Find where the given text appears and provide that cell's center as [x, y] coordinate. 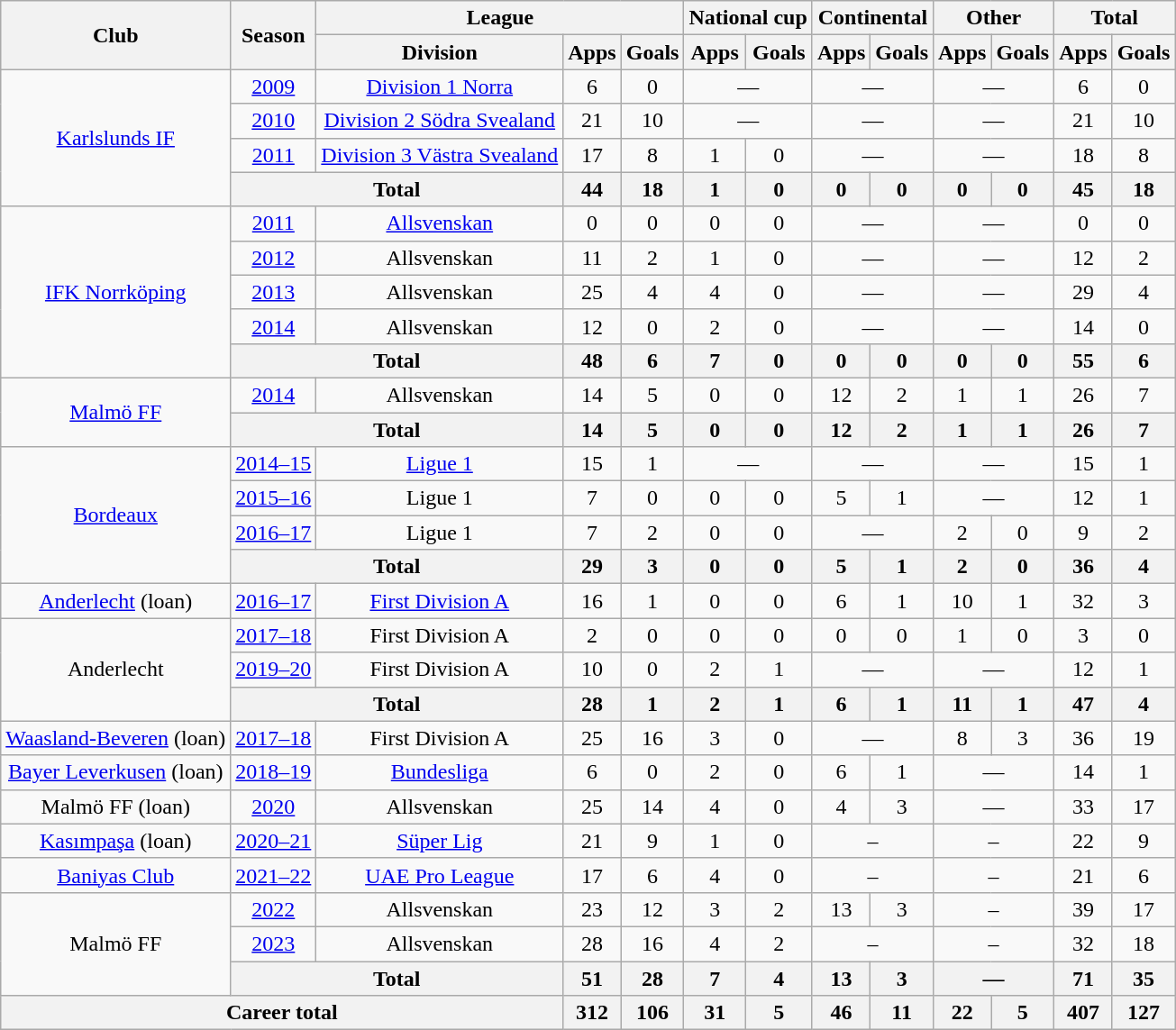
Malmö FF (loan) [115, 807]
407 [1083, 1013]
2014–15 [274, 464]
2018–19 [274, 772]
Other [994, 18]
Baniyas Club [115, 875]
51 [592, 978]
2023 [274, 943]
2022 [274, 909]
2021–22 [274, 875]
Season [274, 35]
National cup [748, 18]
Waasland-Beveren (loan) [115, 738]
Bundesliga [440, 772]
2012 [274, 258]
Division 3 Västra Svealand [440, 155]
2009 [274, 87]
2015–16 [274, 498]
45 [1083, 189]
Anderlecht [115, 670]
Division 1 Norra [440, 87]
106 [652, 1013]
55 [1083, 360]
19 [1144, 738]
League [500, 18]
Karlslunds IF [115, 138]
Anderlecht (loan) [115, 601]
127 [1144, 1013]
Continental [872, 18]
Club [115, 35]
Kasımpaşa (loan) [115, 841]
2013 [274, 292]
Bayer Leverkusen (loan) [115, 772]
Bordeaux [115, 515]
46 [841, 1013]
31 [715, 1013]
Career total [282, 1013]
Division 2 Södra Svealand [440, 121]
Süper Lig [440, 841]
2010 [274, 121]
35 [1144, 978]
47 [1083, 704]
33 [1083, 807]
39 [1083, 909]
2019–20 [274, 670]
UAE Pro League [440, 875]
48 [592, 360]
2020 [274, 807]
2020–21 [274, 841]
IFK Norrköping [115, 292]
23 [592, 909]
Division [440, 52]
44 [592, 189]
71 [1083, 978]
312 [592, 1013]
